Capture the cell that displays the provided text and extract its (X, Y) central coordinate. 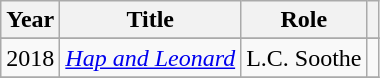
Year (30, 20)
2018 (30, 58)
L.C. Soothe (304, 58)
Hap and Leonard (150, 58)
Role (304, 20)
Title (150, 20)
